Return the [X, Y] coordinate for the center point of the cell that contains the specified text.  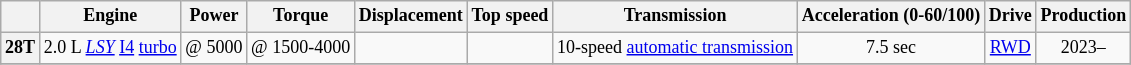
Engine [110, 16]
Drive [1010, 16]
Transmission [676, 16]
Power [214, 16]
10-speed automatic transmission [676, 48]
Top speed [510, 16]
28T [20, 48]
Acceleration (0-60/100) [890, 16]
Production [1083, 16]
Displacement [412, 16]
@ 5000 [214, 48]
Torque [301, 16]
RWD [1010, 48]
2.0 L LSY I4 turbo [110, 48]
7.5 sec [890, 48]
@ 1500-4000 [301, 48]
2023– [1083, 48]
